Identify which cell holds the provided text, then report its (X, Y) central coordinate. 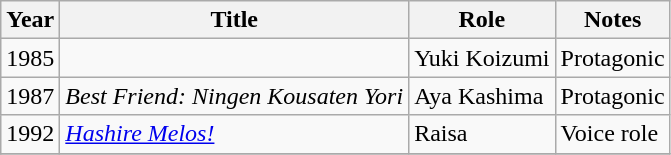
Notes (612, 20)
Best Friend: Ningen Kousaten Yori (234, 96)
1985 (30, 58)
Role (482, 20)
Aya Kashima (482, 96)
Voice role (612, 134)
Raisa (482, 134)
Hashire Melos! (234, 134)
Year (30, 20)
Yuki Koizumi (482, 58)
Title (234, 20)
1992 (30, 134)
1987 (30, 96)
